Detect which cell encompasses the target text, then output its [x, y] center coordinate. 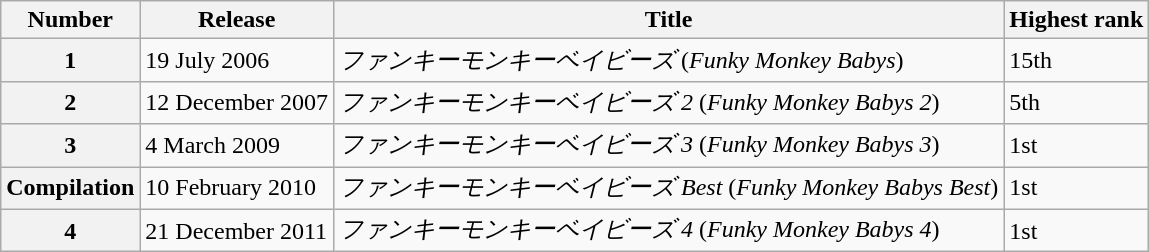
Number [70, 20]
Compilation [70, 188]
4 [70, 230]
4 March 2009 [237, 146]
ファンキーモンキーベイビーズ 3 (Funky Monkey Babys 3) [668, 146]
ファンキーモンキーベイビーズ 2 (Funky Monkey Babys 2) [668, 102]
12 December 2007 [237, 102]
19 July 2006 [237, 60]
Highest rank [1076, 20]
2 [70, 102]
21 December 2011 [237, 230]
5th [1076, 102]
ファンキーモンキーベイビーズ Best (Funky Monkey Babys Best) [668, 188]
Release [237, 20]
Title [668, 20]
3 [70, 146]
ファンキーモンキーベイビーズ 4 (Funky Monkey Babys 4) [668, 230]
15th [1076, 60]
10 February 2010 [237, 188]
1 [70, 60]
ファンキーモンキーベイビーズ (Funky Monkey Babys) [668, 60]
